Determine the [x, y] coordinate at the center of the cell enclosing the given text.  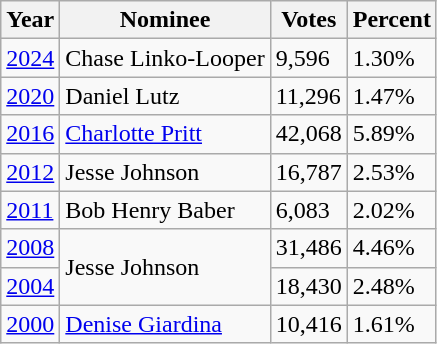
Year [30, 20]
2008 [30, 248]
2016 [30, 134]
Daniel Lutz [165, 96]
18,430 [308, 286]
5.89% [392, 134]
9,596 [308, 58]
4.46% [392, 248]
11,296 [308, 96]
Chase Linko-Looper [165, 58]
42,068 [308, 134]
10,416 [308, 324]
2000 [30, 324]
16,787 [308, 172]
1.61% [392, 324]
Votes [308, 20]
1.47% [392, 96]
2012 [30, 172]
Denise Giardina [165, 324]
2.48% [392, 286]
2.02% [392, 210]
2024 [30, 58]
2011 [30, 210]
Percent [392, 20]
Charlotte Pritt [165, 134]
2020 [30, 96]
2.53% [392, 172]
1.30% [392, 58]
6,083 [308, 210]
31,486 [308, 248]
Nominee [165, 20]
2004 [30, 286]
Bob Henry Baber [165, 210]
